Extract the (x, y) coordinate from the center of the cell holding the provided text.  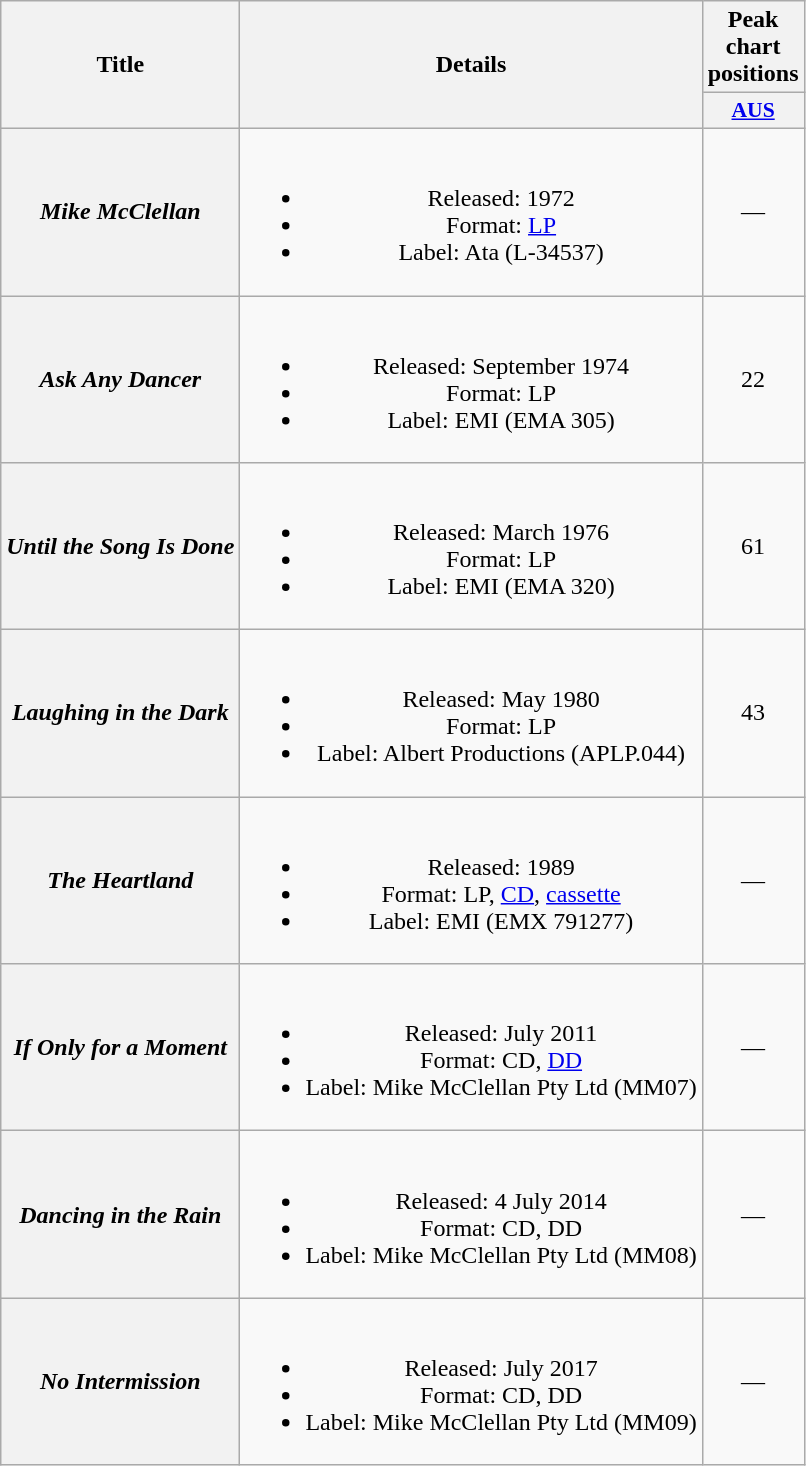
Dancing in the Rain (120, 1214)
Released: September 1974Format: LPLabel: EMI (EMA 305) (471, 380)
Laughing in the Dark (120, 714)
43 (753, 714)
Released: 1989Format: LP, CD, cassetteLabel: EMI (EMX 791277) (471, 880)
Released: March 1976Format: LPLabel: EMI (EMA 320) (471, 546)
If Only for a Moment (120, 1048)
Released: May 1980Format: LPLabel: Albert Productions (APLP.044) (471, 714)
Peak chart positions (753, 47)
Until the Song Is Done (120, 546)
Mike McClellan (120, 212)
Released: 1972Format: LPLabel: Ata (L-34537) (471, 212)
Title (120, 65)
61 (753, 546)
Released: July 2017Format: CD, DDLabel: Mike McClellan Pty Ltd (MM09) (471, 1382)
The Heartland (120, 880)
No Intermission (120, 1382)
Released: 4 July 2014Format: CD, DDLabel: Mike McClellan Pty Ltd (MM08) (471, 1214)
AUS (753, 111)
Ask Any Dancer (120, 380)
22 (753, 380)
Released: July 2011Format: CD, DDLabel: Mike McClellan Pty Ltd (MM07) (471, 1048)
Details (471, 65)
